Locate the cell with the specified text and output its (x, y) center coordinate. 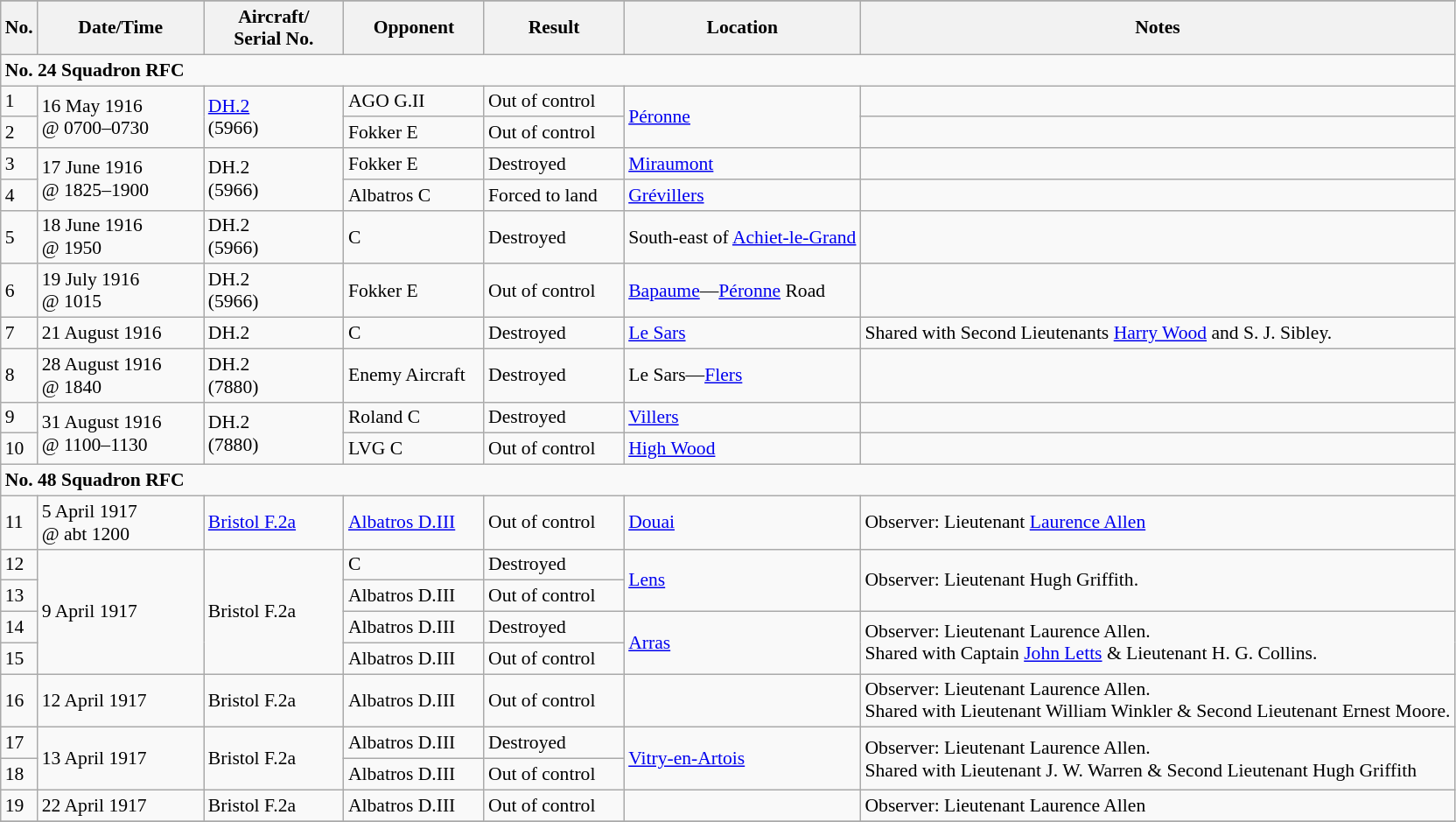
High Wood (742, 449)
Location (742, 28)
Albatros C (414, 195)
16 May 1916@ 0700–0730 (121, 117)
8 (19, 375)
9 April 1917 (121, 611)
Vitry-en-Artois (742, 758)
16 (19, 700)
Le Sars—Flers (742, 375)
Opponent (414, 28)
AGO G.II (414, 102)
Notes (1157, 28)
13 (19, 596)
18 June 1916@ 1950 (121, 236)
22 April 1917 (121, 805)
LVG C (414, 449)
2 (19, 133)
No. 48 Squadron RFC (728, 481)
14 (19, 628)
13 April 1917 (121, 758)
19 July 1916@ 1015 (121, 291)
9 (19, 418)
Observer: Lieutenant Hugh Griffith. (1157, 580)
11 (19, 522)
5 (19, 236)
No. 24 Squadron RFC (728, 70)
Enemy Aircraft (414, 375)
Shared with Second Lieutenants Harry Wood and S. J. Sibley. (1157, 334)
5 April 1917@ abt 1200 (121, 522)
12 April 1917 (121, 700)
Douai (742, 522)
Le Sars (742, 334)
Grévillers (742, 195)
Aircraft/Serial No. (274, 28)
No. (19, 28)
7 (19, 334)
Date/Time (121, 28)
28 August 1916@ 1840 (121, 375)
6 (19, 291)
17 (19, 743)
18 (19, 775)
South-east of Achiet-le-Grand (742, 236)
Lens (742, 580)
4 (19, 195)
31 August 1916@ 1100–1130 (121, 432)
21 August 1916 (121, 334)
3 (19, 164)
17 June 1916@ 1825–1900 (121, 179)
1 (19, 102)
Roland C (414, 418)
Bapaume—Péronne Road (742, 291)
Observer: Lieutenant Laurence Allen.Shared with Captain John Letts & Lieutenant H. G. Collins. (1157, 643)
Miraumont (742, 164)
15 (19, 658)
Péronne (742, 117)
Observer: Lieutenant Laurence Allen.Shared with Lieutenant William Winkler & Second Lieutenant Ernest Moore. (1157, 700)
DH.2 (274, 334)
Forced to land (554, 195)
Arras (742, 643)
Villers (742, 418)
12 (19, 565)
10 (19, 449)
19 (19, 805)
Observer: Lieutenant Laurence Allen.Shared with Lieutenant J. W. Warren & Second Lieutenant Hugh Griffith (1157, 758)
Result (554, 28)
